Determine the [x, y] coordinate at the center of the cell enclosing the given text.  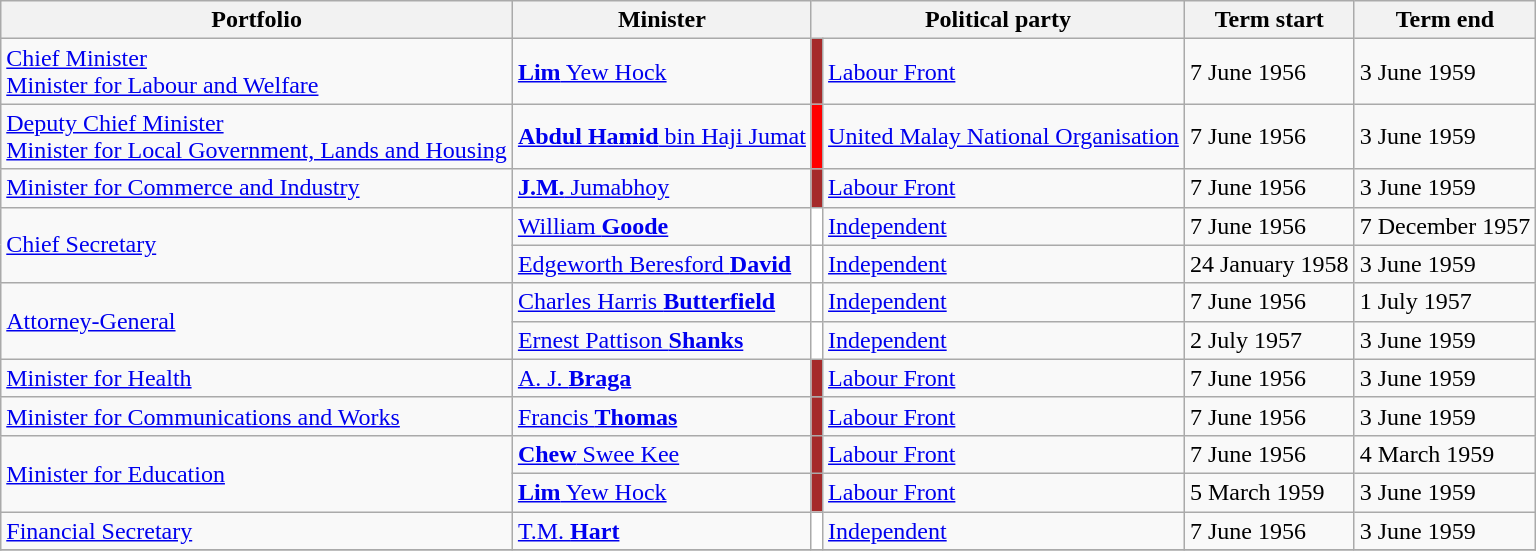
Minister for Health [257, 378]
William Goode [662, 226]
Minister for Education [257, 473]
Deputy Chief MinisterMinister for Local Government, Lands and Housing [257, 136]
Charles Harris Butterfield [662, 302]
24 January 1958 [1269, 264]
Portfolio [257, 20]
Edgeworth Beresford David [662, 264]
Minister [662, 20]
5 March 1959 [1269, 492]
Abdul Hamid bin Haji Jumat [662, 136]
Chief Secretary [257, 245]
2 July 1957 [1269, 340]
Financial Secretary [257, 531]
J.M. Jumabhoy [662, 188]
Ernest Pattison Shanks [662, 340]
Minister for Communications and Works [257, 416]
Attorney-General [257, 321]
Term start [1269, 20]
1 July 1957 [1445, 302]
A. J. Braga [662, 378]
Chief Minister Minister for Labour and Welfare [257, 72]
T.M. Hart [662, 531]
4 March 1959 [1445, 454]
United Malay National Organisation [1004, 136]
7 December 1957 [1445, 226]
Term end [1445, 20]
Chew Swee Kee [662, 454]
Minister for Commerce and Industry [257, 188]
Political party [998, 20]
Francis Thomas [662, 416]
